Return [X, Y] of the center of cell containing provided text 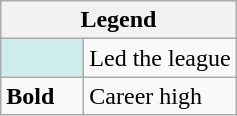
Legend [118, 20]
Led the league [160, 58]
Career high [160, 96]
Bold [42, 96]
